From the cell containing the given text, extract its center point as (X, Y) coordinate. 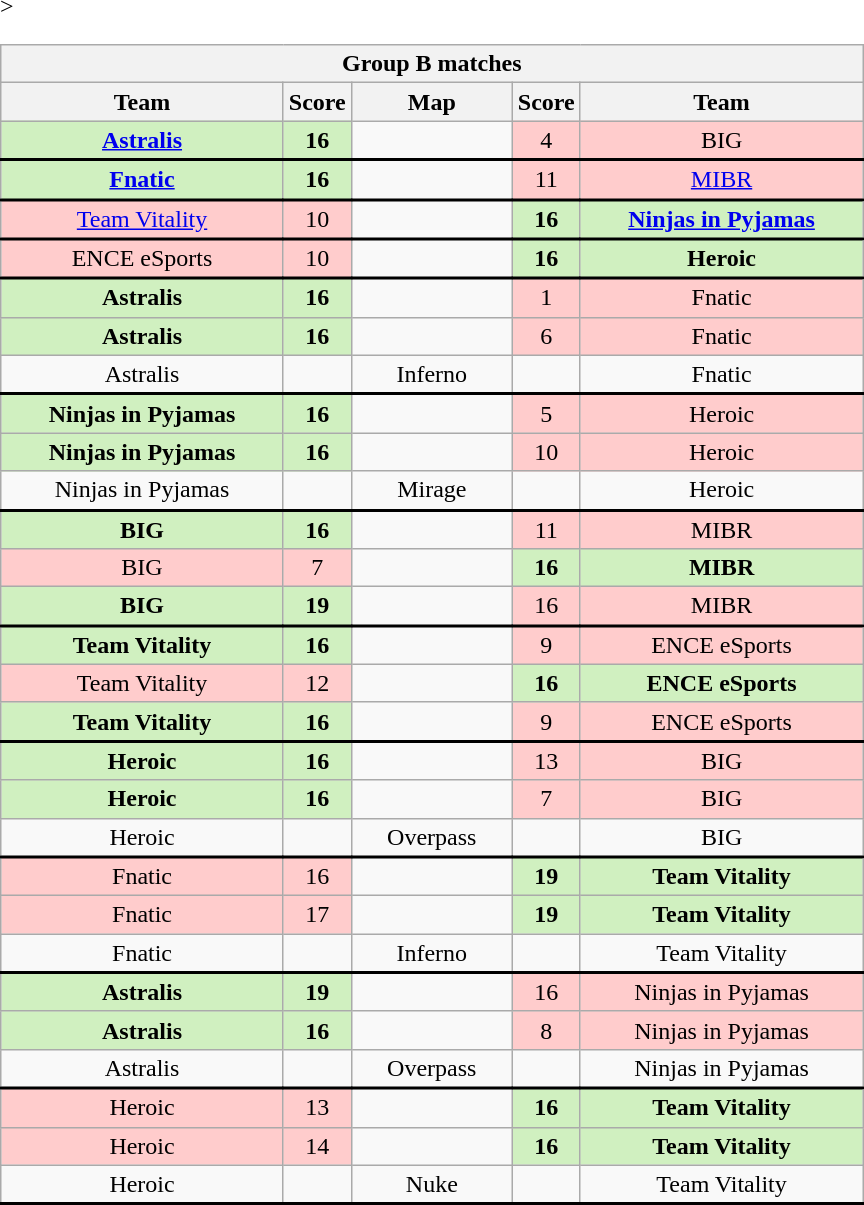
Nuke (432, 1184)
14 (317, 1146)
1 (546, 298)
12 (317, 683)
5 (546, 414)
8 (546, 1030)
Group B matches (432, 64)
Mirage (432, 490)
4 (546, 140)
Map (432, 102)
17 (317, 915)
6 (546, 336)
